Locate the cell with the specified text and output its [x, y] center coordinate. 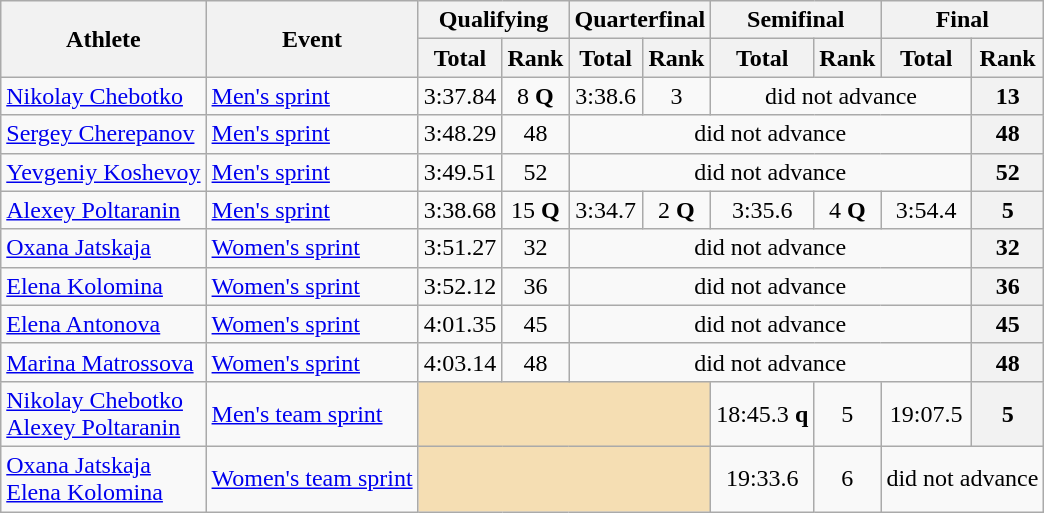
3:51.27 [460, 248]
Elena Antonova [104, 324]
Nikolay Chebotko [104, 96]
Alexey Poltaranin [104, 210]
3:37.84 [460, 96]
Quarterfinal [640, 20]
3:54.4 [926, 210]
Semifinal [796, 20]
4 Q [848, 210]
Event [312, 39]
6 [848, 478]
3:38.68 [460, 210]
3:35.6 [762, 210]
3:49.51 [460, 172]
4:01.35 [460, 324]
3:48.29 [460, 134]
15 Q [536, 210]
2 Q [676, 210]
Qualifying [494, 20]
3 [676, 96]
Marina Matrossova [104, 362]
Oxana Jatskaja [104, 248]
Women's team sprint [312, 478]
3:38.6 [606, 96]
4:03.14 [460, 362]
Elena Kolomina [104, 286]
Men's team sprint [312, 414]
Yevgeniy Koshevoy [104, 172]
Final [962, 20]
8 Q [536, 96]
Athlete [104, 39]
3:52.12 [460, 286]
3:34.7 [606, 210]
19:33.6 [762, 478]
19:07.5 [926, 414]
Nikolay ChebotkoAlexey Poltaranin [104, 414]
13 [1008, 96]
Sergey Cherepanov [104, 134]
Oxana JatskajaElena Kolomina [104, 478]
18:45.3 q [762, 414]
